Search for the cell housing the specified text and yield its (X, Y) center coordinate. 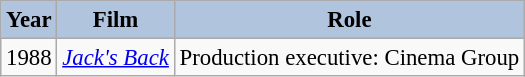
Year (29, 20)
Film (116, 20)
Production executive: Cinema Group (349, 58)
Jack's Back (116, 58)
1988 (29, 58)
Role (349, 20)
